Search for the cell housing the specified text and yield its [X, Y] center coordinate. 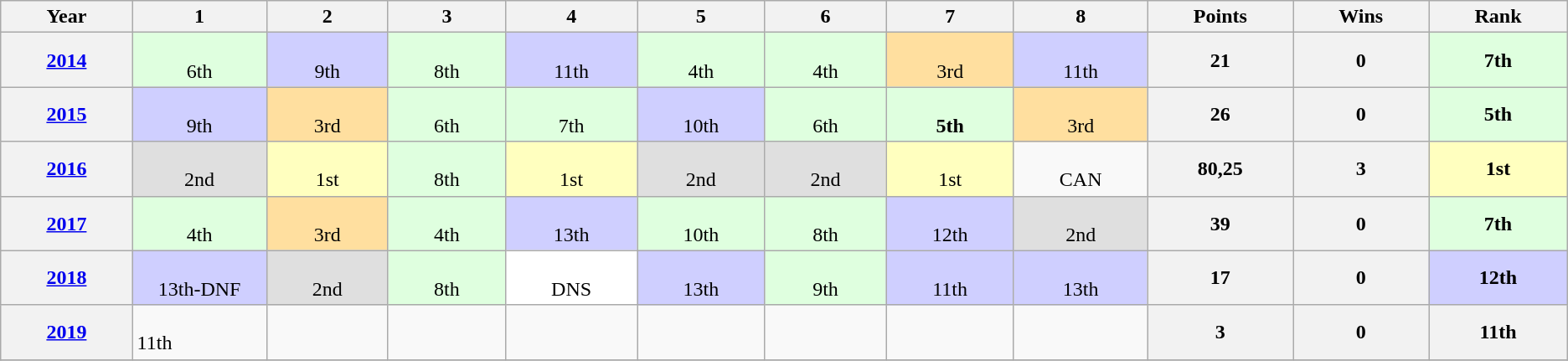
2019 [67, 332]
2015 [67, 114]
39 [1220, 223]
2018 [67, 278]
2017 [67, 223]
80,25 [1220, 169]
2 [327, 17]
21 [1220, 60]
Points [1220, 17]
2016 [67, 169]
Year [67, 17]
1 [199, 17]
7 [950, 17]
8 [1081, 17]
5 [701, 17]
2014 [67, 60]
13th-DNF [199, 278]
DNS [571, 278]
Wins [1361, 17]
CAN [1081, 169]
26 [1220, 114]
6 [826, 17]
17 [1220, 278]
4 [571, 17]
Rank [1498, 17]
